Locate the cell with the specified text and output its [x, y] center coordinate. 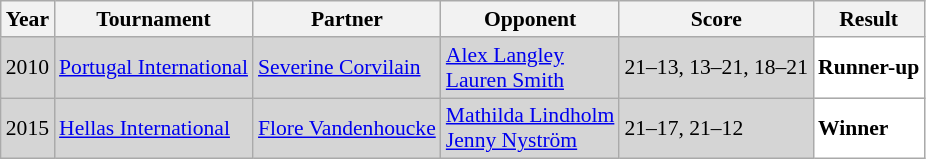
Portugal International [154, 68]
Mathilda Lindholm Jenny Nyström [530, 128]
Result [868, 19]
21–17, 21–12 [716, 128]
Winner [868, 128]
2010 [28, 68]
Alex Langley Lauren Smith [530, 68]
2015 [28, 128]
Flore Vandenhoucke [347, 128]
21–13, 13–21, 18–21 [716, 68]
Year [28, 19]
Severine Corvilain [347, 68]
Hellas International [154, 128]
Score [716, 19]
Tournament [154, 19]
Partner [347, 19]
Runner-up [868, 68]
Opponent [530, 19]
